Pinpoint the cell where the given text exists, returning its [x, y] midpoint coordinate. 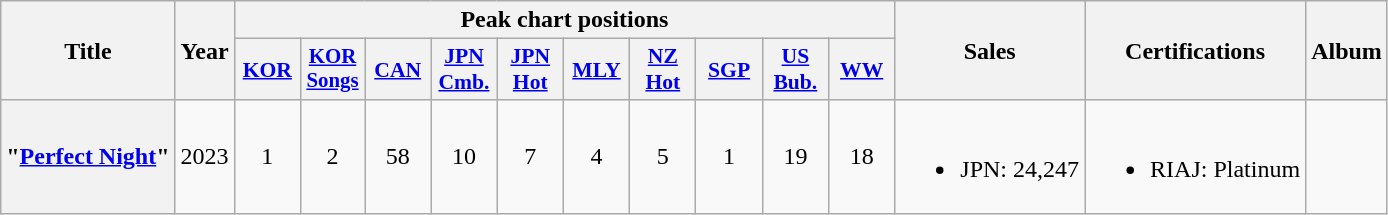
MLY [596, 70]
Sales [990, 50]
Certifications [1196, 50]
Title [88, 50]
WW [862, 70]
RIAJ: Platinum [1196, 156]
7 [530, 156]
JPNHot [530, 70]
USBub. [795, 70]
CAN [398, 70]
2023 [204, 156]
18 [862, 156]
Year [204, 50]
Peak chart positions [564, 20]
NZHot [663, 70]
"Perfect Night" [88, 156]
10 [464, 156]
58 [398, 156]
KOR [267, 70]
4 [596, 156]
KORSongs [332, 70]
JPN: 24,247 [990, 156]
19 [795, 156]
2 [332, 156]
Album [1347, 50]
JPNCmb. [464, 70]
SGP [729, 70]
5 [663, 156]
